From the cell containing the given text, extract its center point as [x, y] coordinate. 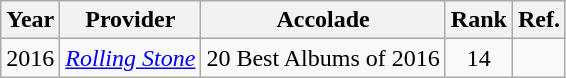
Accolade [323, 20]
Provider [130, 20]
14 [478, 58]
Rank [478, 20]
2016 [30, 58]
Ref. [538, 20]
Year [30, 20]
Rolling Stone [130, 58]
20 Best Albums of 2016 [323, 58]
